Determine the (X, Y) coordinate at the center of the cell enclosing the given text.  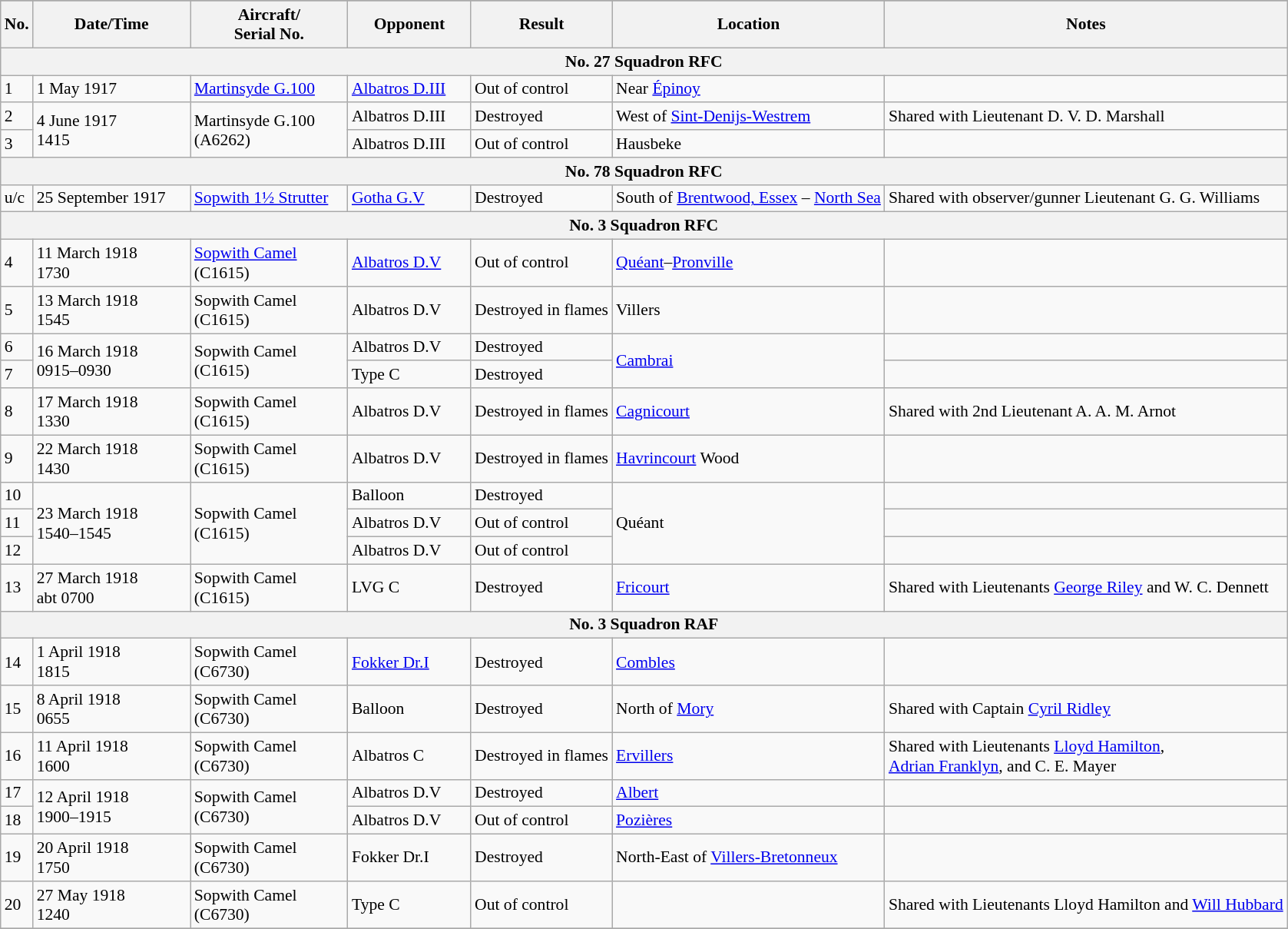
1 May 1917 (112, 89)
Hausbeke (748, 144)
8 April 19180655 (112, 708)
Martinsyde G.100 (269, 89)
3 (17, 144)
11 (17, 523)
Quéant–Pronville (748, 263)
Opponent (409, 25)
Albatros C (409, 756)
16 (17, 756)
6 (17, 347)
17 (17, 793)
19 (17, 858)
11 April 19181600 (112, 756)
Martinsyde G.100(A6262) (269, 131)
11 March 19181730 (112, 263)
North of Mory (748, 708)
Shared with Lieutenants George Riley and W. C. Dennett (1086, 587)
7 (17, 375)
Shared with Captain Cyril Ridley (1086, 708)
Gotha G.V (409, 198)
13 (17, 587)
15 (17, 708)
u/c (17, 198)
20 April 19181750 (112, 858)
Combles (748, 662)
20 (17, 905)
5 (17, 310)
Notes (1086, 25)
Location (748, 25)
Shared with observer/gunner Lieutenant G. G. Williams (1086, 198)
14 (17, 662)
18 (17, 821)
West of Sint-Denijs-Westrem (748, 117)
South of Brentwood, Essex – North Sea (748, 198)
Cambrai (748, 361)
1 (17, 89)
Albert (748, 793)
No. 78 Squadron RFC (644, 171)
Sopwith 1½ Strutter (269, 198)
10 (17, 496)
Near Épinoy (748, 89)
13 March 19181545 (112, 310)
25 September 1917 (112, 198)
23 March 19181540–1545 (112, 523)
Havrincourt Wood (748, 458)
No. (17, 25)
Quéant (748, 523)
No. 27 Squadron RFC (644, 61)
Date/Time (112, 25)
Shared with Lieutenants Lloyd Hamilton,Adrian Franklyn, and C. E. Mayer (1086, 756)
Result (541, 25)
Fricourt (748, 587)
16 March 19180915–0930 (112, 361)
9 (17, 458)
Cagnicourt (748, 412)
8 (17, 412)
Shared with Lieutenant D. V. D. Marshall (1086, 117)
4 (17, 263)
12 April 19181900–1915 (112, 807)
LVG C (409, 587)
Shared with 2nd Lieutenant A. A. M. Arnot (1086, 412)
Pozières (748, 821)
North-East of Villers-Bretonneux (748, 858)
Ervillers (748, 756)
27 March 1918abt 0700 (112, 587)
1 April 19181815 (112, 662)
Villers (748, 310)
22 March 19181430 (112, 458)
2 (17, 117)
Aircraft/Serial No. (269, 25)
Shared with Lieutenants Lloyd Hamilton and Will Hubbard (1086, 905)
12 (17, 551)
No. 3 Squadron RFC (644, 226)
No. 3 Squadron RAF (644, 625)
27 May 19181240 (112, 905)
4 June 19171415 (112, 131)
17 March 19181330 (112, 412)
